Pinpoint the cell where the given text exists, returning its [X, Y] midpoint coordinate. 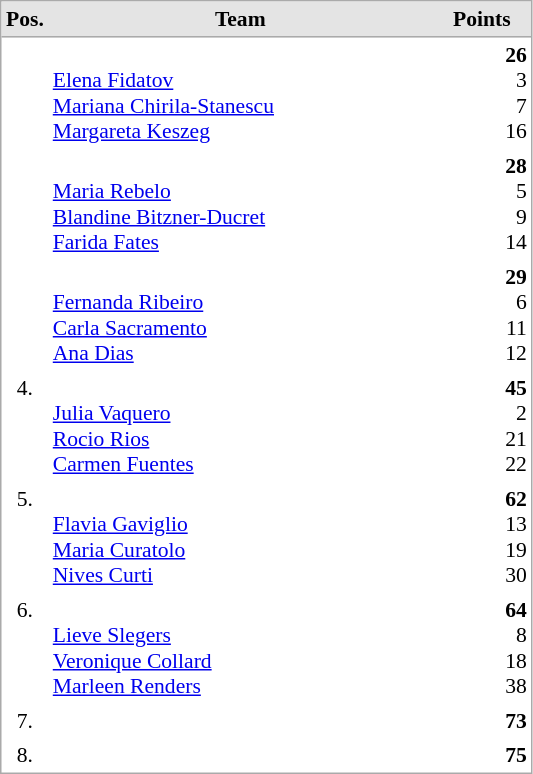
Pos. [26, 20]
Team [240, 20]
5. [26, 538]
73 [482, 721]
Fernanda Ribeiro Carla Sacramento Ana Dias [240, 316]
28 5 9 14 [482, 204]
26 3 7 16 [482, 94]
75 [482, 755]
Flavia Gaviglio Maria Curatolo Nives Curti [240, 538]
64 8 18 38 [482, 648]
6. [26, 648]
Julia Vaquero Rocio Rios Carmen Fuentes [240, 426]
29 6 11 12 [482, 316]
62 13 19 30 [482, 538]
45 2 21 22 [482, 426]
Points [482, 20]
Elena Fidatov Mariana Chirila-Stanescu Margareta Keszeg [240, 94]
Maria Rebelo Blandine Bitzner-Ducret Farida Fates [240, 204]
7. [26, 721]
4. [26, 426]
8. [26, 755]
Lieve Slegers Veronique Collard Marleen Renders [240, 648]
